Pinpoint the cell where the given text exists, returning its (x, y) midpoint coordinate. 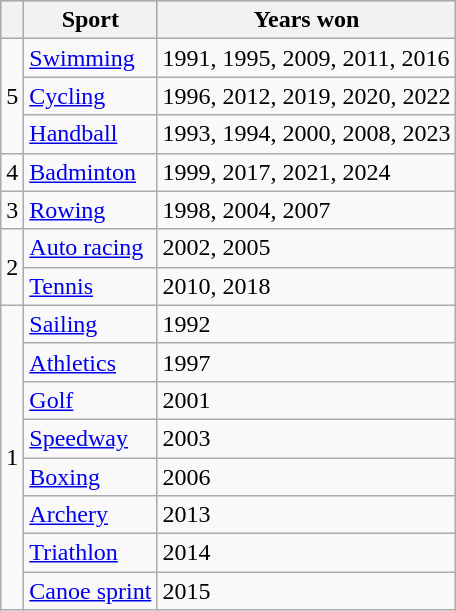
1998, 2004, 2007 (306, 210)
1997 (306, 362)
1993, 1994, 2000, 2008, 2023 (306, 134)
2014 (306, 553)
Golf (90, 400)
Archery (90, 515)
2001 (306, 400)
Auto racing (90, 248)
Handball (90, 134)
1992 (306, 324)
Sailing (90, 324)
Badminton (90, 172)
1999, 2017, 2021, 2024 (306, 172)
Boxing (90, 477)
2006 (306, 477)
Athletics (90, 362)
1996, 2012, 2019, 2020, 2022 (306, 96)
Years won (306, 20)
Canoe sprint (90, 591)
2003 (306, 438)
Cycling (90, 96)
2015 (306, 591)
4 (12, 172)
3 (12, 210)
Speedway (90, 438)
Rowing (90, 210)
2002, 2005 (306, 248)
Tennis (90, 286)
2 (12, 267)
Triathlon (90, 553)
2013 (306, 515)
2010, 2018 (306, 286)
Swimming (90, 58)
1 (12, 457)
Sport (90, 20)
5 (12, 96)
1991, 1995, 2009, 2011, 2016 (306, 58)
